Provide the (X, Y) coordinate of the cell's center where the given text is located.  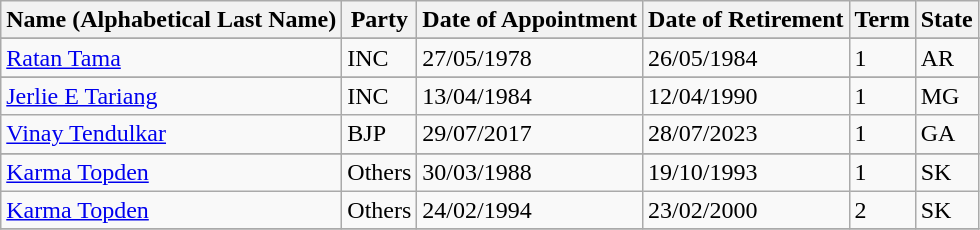
BJP (380, 134)
Vinay Tendulkar (172, 134)
Name (Alphabetical Last Name) (172, 20)
12/04/1990 (746, 96)
Term (882, 20)
AR (946, 58)
Date of Retirement (746, 20)
Date of Appointment (530, 20)
29/07/2017 (530, 134)
State (946, 20)
Jerlie E Tariang (172, 96)
Party (380, 20)
MG (946, 96)
2 (882, 210)
26/05/1984 (746, 58)
28/07/2023 (746, 134)
19/10/1993 (746, 172)
23/02/2000 (746, 210)
13/04/1984 (530, 96)
27/05/1978 (530, 58)
GA (946, 134)
24/02/1994 (530, 210)
30/03/1988 (530, 172)
Ratan Tama (172, 58)
